Find where the given text appears and provide that cell's center as [x, y] coordinate. 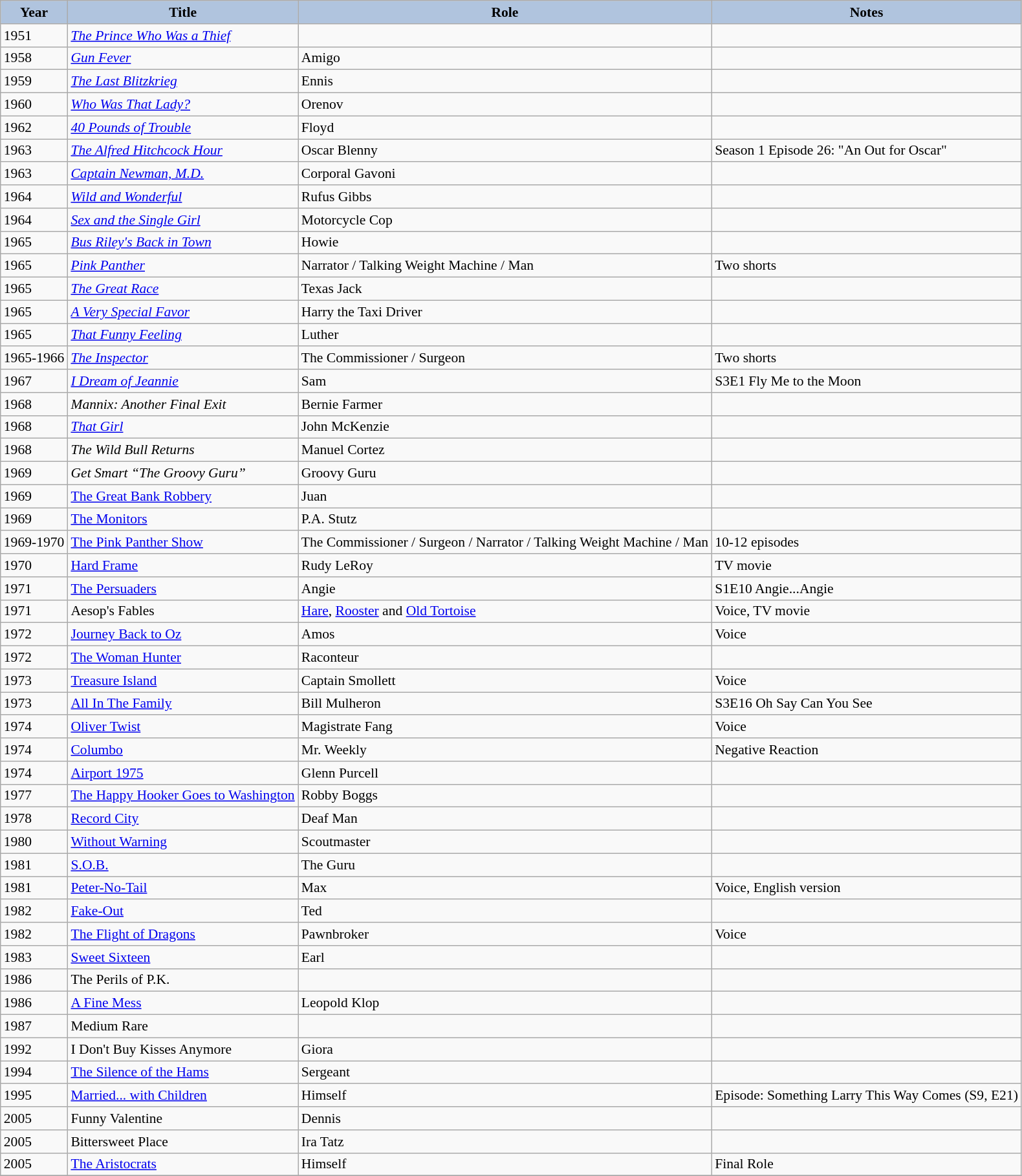
Luther [505, 335]
Harry the Taxi Driver [505, 312]
The Perils of P.K. [182, 980]
TV movie [867, 565]
1977 [34, 796]
John McKenzie [505, 427]
Orenov [505, 105]
Wild and Wonderful [182, 197]
40 Pounds of Trouble [182, 127]
Scoutmaster [505, 842]
A Very Special Favor [182, 312]
The Persuaders [182, 589]
Motorcycle Cop [505, 220]
Bittersweet Place [182, 1142]
1951 [34, 36]
Ted [505, 911]
S3E1 Fly Me to the Moon [867, 381]
Groovy Guru [505, 474]
Hard Frame [182, 565]
1980 [34, 842]
Hare, Rooster and Old Tortoise [505, 611]
1965-1966 [34, 358]
The Guru [505, 865]
Howie [505, 243]
That Funny Feeling [182, 335]
Mr. Weekly [505, 750]
1978 [34, 819]
Negative Reaction [867, 750]
Final Role [867, 1164]
1958 [34, 58]
Angie [505, 589]
Bus Riley's Back in Town [182, 243]
Glenn Purcell [505, 773]
The Prince Who Was a Thief [182, 36]
The Silence of the Hams [182, 1073]
Married... with Children [182, 1096]
Rufus Gibbs [505, 197]
Oliver Twist [182, 727]
Gun Fever [182, 58]
Medium Rare [182, 1027]
Sex and the Single Girl [182, 220]
1970 [34, 565]
Role [505, 12]
Rudy LeRoy [505, 565]
All In The Family [182, 704]
The Pink Panther Show [182, 543]
1983 [34, 957]
A Fine Mess [182, 1003]
1960 [34, 105]
The Monitors [182, 519]
1969-1970 [34, 543]
Juan [505, 496]
Episode: Something Larry This Way Comes (S9, E21) [867, 1096]
I Don't Buy Kisses Anymore [182, 1049]
Texas Jack [505, 289]
Voice, English version [867, 888]
Title [182, 12]
The Aristocrats [182, 1164]
Season 1 Episode 26: "An Out for Oscar" [867, 151]
1994 [34, 1073]
Peter-No-Tail [182, 888]
10-12 episodes [867, 543]
Bill Mulheron [505, 704]
Raconteur [505, 658]
Amos [505, 635]
Sergeant [505, 1073]
Year [34, 12]
Captain Newman, M.D. [182, 174]
Treasure Island [182, 681]
Airport 1975 [182, 773]
The Great Bank Robbery [182, 496]
1987 [34, 1027]
Earl [505, 957]
Narrator / Talking Weight Machine / Man [505, 266]
Max [505, 888]
Fake-Out [182, 911]
Journey Back to Oz [182, 635]
The Great Race [182, 289]
Ira Tatz [505, 1142]
Sweet Sixteen [182, 957]
Funny Valentine [182, 1118]
1962 [34, 127]
Pink Panther [182, 266]
The Wild Bull Returns [182, 450]
Manuel Cortez [505, 450]
I Dream of Jeannie [182, 381]
Leopold Klop [505, 1003]
S.O.B. [182, 865]
1967 [34, 381]
Corporal Gavoni [505, 174]
Voice, TV movie [867, 611]
Who Was That Lady? [182, 105]
The Flight of Dragons [182, 934]
The Commissioner / Surgeon / Narrator / Talking Weight Machine / Man [505, 543]
Magistrate Fang [505, 727]
Without Warning [182, 842]
Mannix: Another Final Exit [182, 404]
Amigo [505, 58]
The Last Blitzkrieg [182, 82]
Giora [505, 1049]
The Woman Hunter [182, 658]
The Happy Hooker Goes to Washington [182, 796]
Sam [505, 381]
Ennis [505, 82]
S3E16 Oh Say Can You See [867, 704]
Dennis [505, 1118]
The Inspector [182, 358]
Captain Smollett [505, 681]
The Commissioner / Surgeon [505, 358]
Robby Boggs [505, 796]
S1E10 Angie...Angie [867, 589]
1959 [34, 82]
Columbo [182, 750]
Aesop's Fables [182, 611]
1992 [34, 1049]
Oscar Blenny [505, 151]
Record City [182, 819]
Deaf Man [505, 819]
Notes [867, 12]
1995 [34, 1096]
Get Smart “The Groovy Guru” [182, 474]
Floyd [505, 127]
That Girl [182, 427]
The Alfred Hitchcock Hour [182, 151]
P.A. Stutz [505, 519]
Pawnbroker [505, 934]
Bernie Farmer [505, 404]
